Output the [X, Y] coordinate of the center of the cell containing the given text.  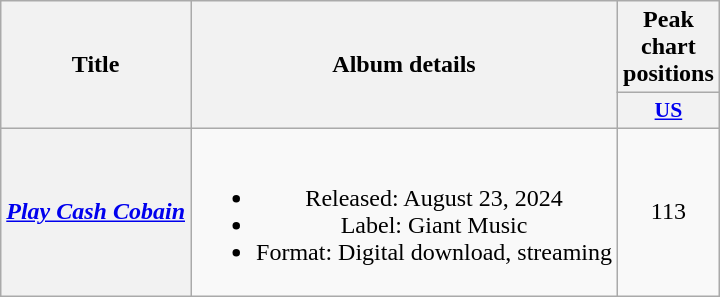
Album details [404, 65]
Play Cash Cobain [96, 212]
Peak chart positions [669, 47]
Title [96, 65]
113 [669, 212]
US [669, 111]
Released: August 23, 2024Label: Giant MusicFormat: Digital download, streaming [404, 212]
